Locate the cell with the specified text and output its (x, y) center coordinate. 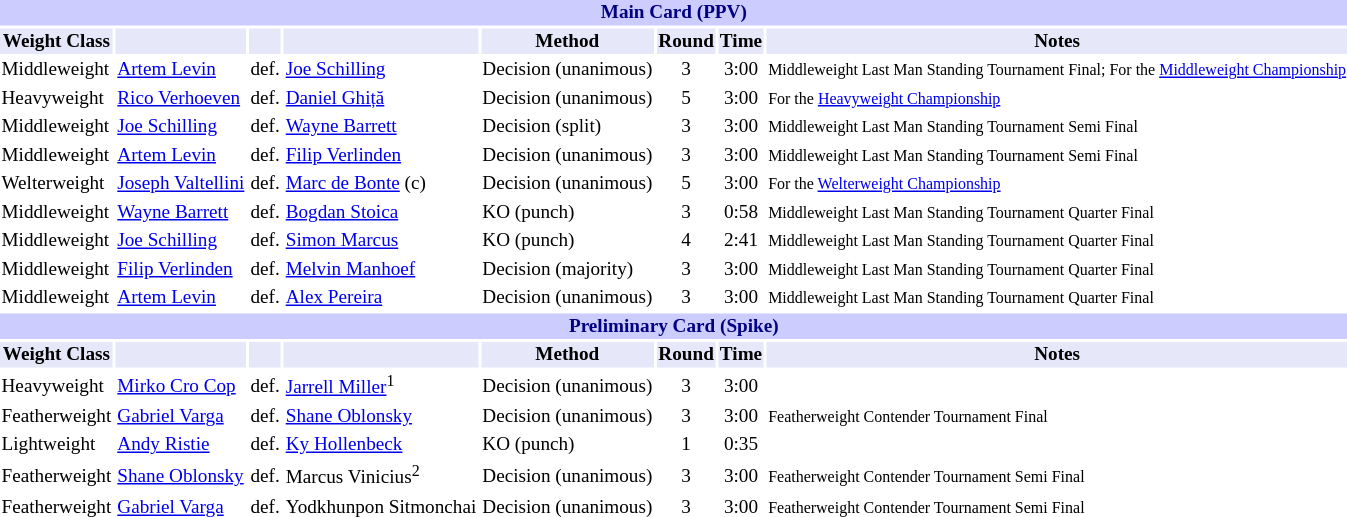
Melvin Manhoef (381, 269)
Marcus Vinicius2 (381, 476)
Jarrell Miller1 (381, 385)
Mirko Cro Cop (181, 385)
2:41 (740, 241)
Lightweight (56, 445)
Welterweight (56, 184)
Daniel Ghiță (381, 99)
0:35 (740, 445)
Alex Pereira (381, 298)
Marc de Bonte (c) (381, 184)
Decision (majority) (568, 269)
Decision (split) (568, 127)
Rico Verhoeven (181, 99)
Simon Marcus (381, 241)
Andy Ristie (181, 445)
4 (686, 241)
Gabriel Varga (181, 417)
Ky Hollenbeck (381, 445)
Joseph Valtellini (181, 184)
1 (686, 445)
Bogdan Stoica (381, 213)
0:58 (740, 213)
